Extract the (X, Y) coordinate from the center of the cell holding the provided text.  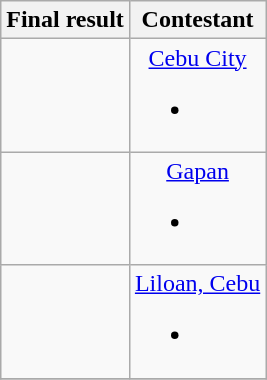
Final result (66, 20)
Liloan, Cebu (197, 322)
Cebu City (197, 96)
Gapan (197, 208)
Contestant (197, 20)
